Locate the cell with the specified text and output its [x, y] center coordinate. 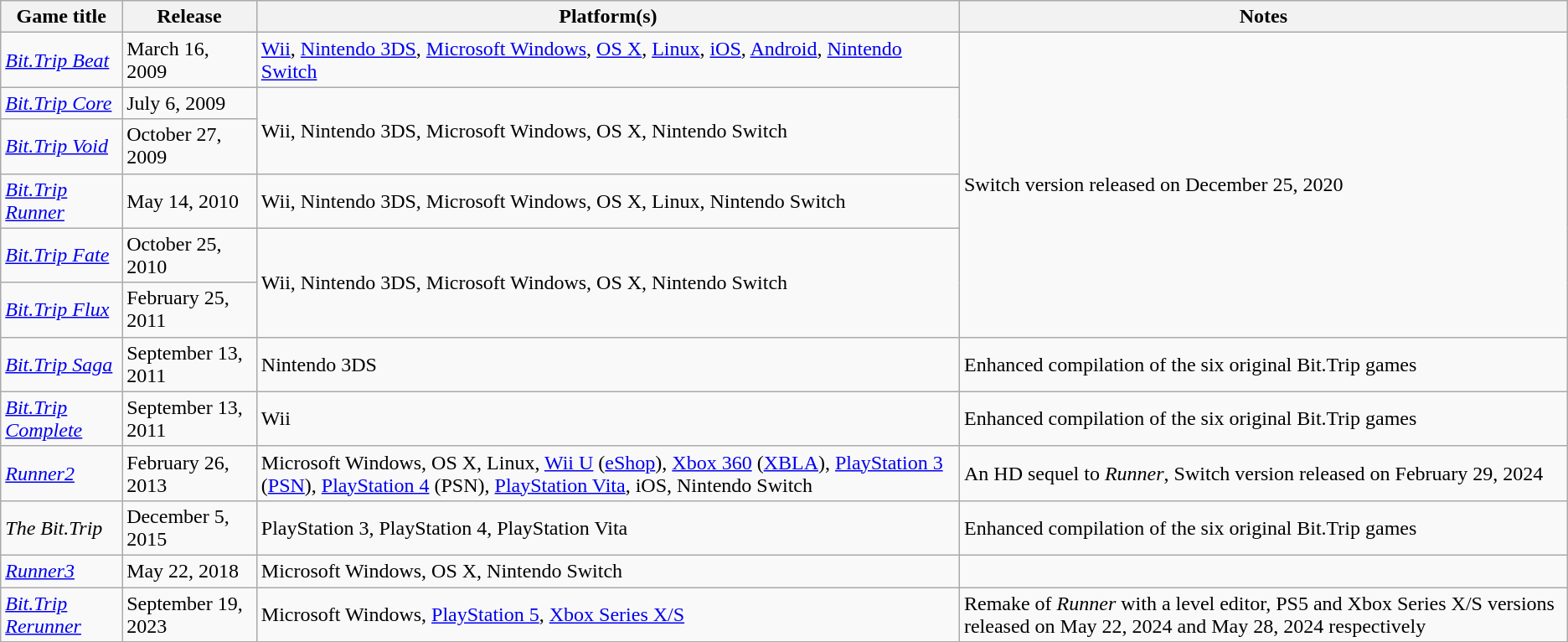
Bit.Trip Void [62, 146]
Bit.Trip Core [62, 103]
May 14, 2010 [189, 201]
July 6, 2009 [189, 103]
March 16, 2009 [189, 60]
Bit.Trip Beat [62, 60]
Runner3 [62, 571]
Microsoft Windows, OS X, Linux, Wii U (eShop), Xbox 360 (XBLA), PlayStation 3 (PSN), PlayStation 4 (PSN), PlayStation Vita, iOS, Nintendo Switch [608, 473]
Microsoft Windows, PlayStation 5, Xbox Series X/S [608, 614]
Wii [608, 419]
Switch version released on December 25, 2020 [1263, 184]
October 27, 2009 [189, 146]
Bit.Trip Runner [62, 201]
Bit.Trip Complete [62, 419]
Bit.Trip Saga [62, 364]
May 22, 2018 [189, 571]
Wii, Nintendo 3DS, Microsoft Windows, OS X, Linux, Nintendo Switch [608, 201]
Bit.Trip Fate [62, 255]
Platform(s) [608, 17]
The Bit.Trip [62, 528]
Bit.Trip Flux [62, 310]
December 5, 2015 [189, 528]
Wii, Nintendo 3DS, Microsoft Windows, OS X, Linux, iOS, Android, Nintendo Switch [608, 60]
February 25, 2011 [189, 310]
February 26, 2013 [189, 473]
Remake of Runner with a level editor, PS5 and Xbox Series X/S versions released on May 22, 2024 and May 28, 2024 respectively [1263, 614]
An HD sequel to Runner, Switch version released on February 29, 2024 [1263, 473]
October 25, 2010 [189, 255]
PlayStation 3, PlayStation 4, PlayStation Vita [608, 528]
Runner2 [62, 473]
Microsoft Windows, OS X, Nintendo Switch [608, 571]
Release [189, 17]
Bit.Trip Rerunner [62, 614]
Nintendo 3DS [608, 364]
September 19, 2023 [189, 614]
Notes [1263, 17]
Game title [62, 17]
